Identify which cell holds the provided text, then report its (x, y) central coordinate. 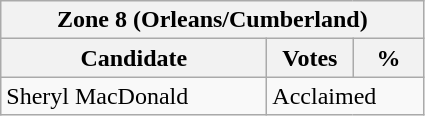
Sheryl MacDonald (134, 96)
Candidate (134, 58)
% (388, 58)
Votes (310, 58)
Acclaimed (346, 96)
Zone 8 (Orleans/Cumberland) (212, 20)
